Provide the (x, y) coordinate of the cell's center where the given text is located.  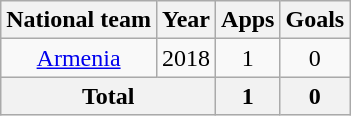
National team (79, 20)
Year (186, 20)
2018 (186, 58)
Total (108, 96)
Goals (315, 20)
Armenia (79, 58)
Apps (248, 20)
